Extract the (X, Y) coordinate from the center of the cell holding the provided text.  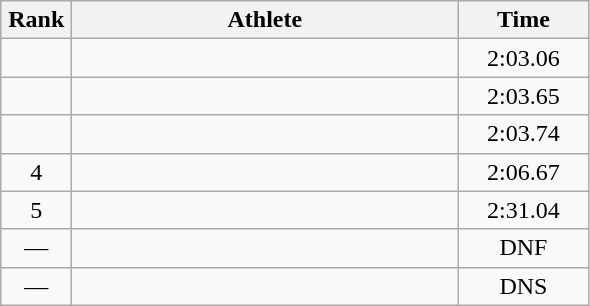
DNF (524, 248)
2:06.67 (524, 172)
2:03.74 (524, 134)
2:03.06 (524, 58)
Athlete (265, 20)
2:03.65 (524, 96)
Time (524, 20)
DNS (524, 286)
Rank (36, 20)
4 (36, 172)
2:31.04 (524, 210)
5 (36, 210)
